Output the [X, Y] coordinate of the center of the cell containing the given text.  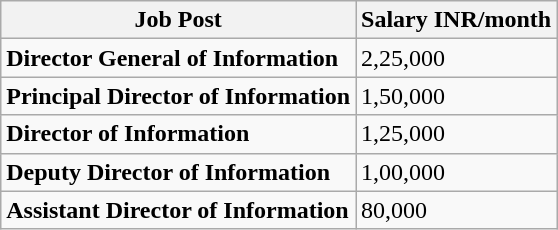
Assistant Director of Information [178, 210]
Director of Information [178, 134]
80,000 [456, 210]
1,25,000 [456, 134]
Job Post [178, 20]
2,25,000 [456, 58]
1,50,000 [456, 96]
Principal Director of Information [178, 96]
Director General of Information [178, 58]
1,00,000 [456, 172]
Deputy Director of Information [178, 172]
Salary INR/month [456, 20]
